Return the [X, Y] coordinate for the center point of the cell that contains the specified text.  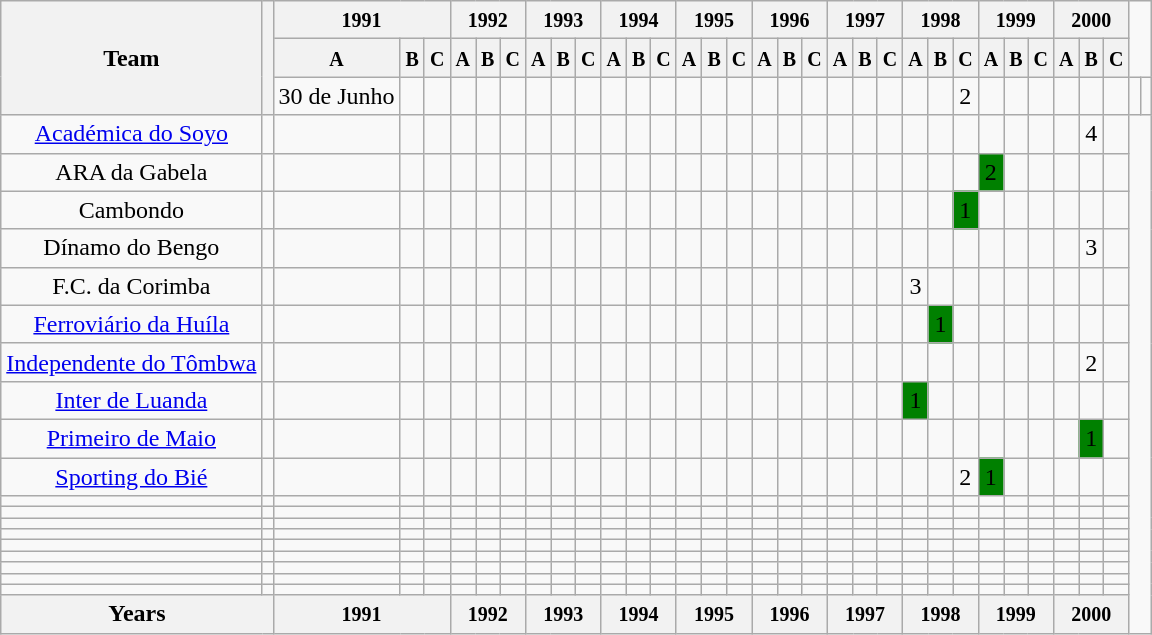
Years [137, 614]
Sporting do Bié [132, 477]
Inter de Luanda [132, 400]
30 de Junho [336, 96]
Académica do Soyo [132, 134]
Team [132, 58]
ARA da Gabela [132, 172]
4 [1091, 134]
Cambondo [132, 210]
Ferroviário da Huíla [132, 324]
Independente do Tômbwa [132, 362]
Dínamo do Bengo [132, 248]
Primeiro de Maio [132, 438]
F.C. da Corimba [132, 286]
